Return [X, Y] of the center of cell containing provided text 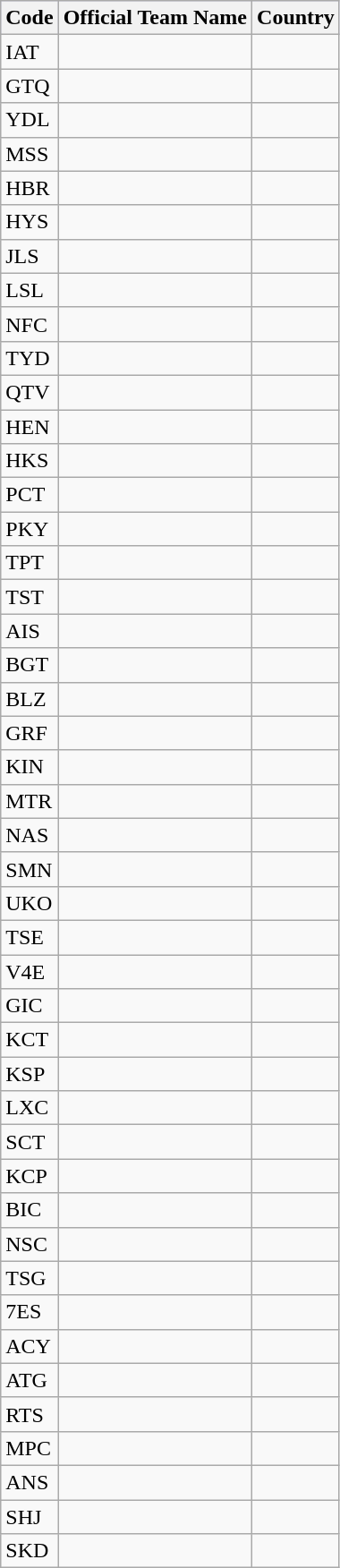
HBR [30, 188]
MTR [30, 801]
Country [296, 18]
PCT [30, 495]
SKD [30, 1551]
KCT [30, 1040]
TSG [30, 1278]
UKO [30, 903]
SMN [30, 869]
Code [30, 18]
ANS [30, 1482]
Official Team Name [155, 18]
BLZ [30, 699]
NAS [30, 835]
TYD [30, 358]
QTV [30, 392]
BGT [30, 665]
KIN [30, 767]
NSC [30, 1244]
PKY [30, 529]
LXC [30, 1108]
HKS [30, 461]
HYS [30, 222]
GTQ [30, 86]
ACY [30, 1346]
7ES [30, 1312]
HEN [30, 427]
JLS [30, 256]
KCP [30, 1176]
GRF [30, 733]
LSL [30, 290]
RTS [30, 1414]
TPT [30, 563]
IAT [30, 52]
MSS [30, 154]
SCT [30, 1142]
ATG [30, 1380]
KSP [30, 1074]
TST [30, 597]
V4E [30, 971]
AIS [30, 631]
SHJ [30, 1517]
YDL [30, 120]
BIC [30, 1210]
TSE [30, 937]
GIC [30, 1006]
NFC [30, 324]
MPC [30, 1448]
